Detect which cell encompasses the target text, then output its [x, y] center coordinate. 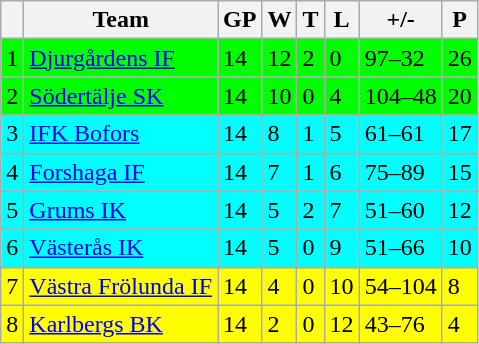
Forshaga IF [121, 172]
IFK Bofors [121, 134]
51–60 [400, 210]
3 [12, 134]
26 [460, 58]
Västerås IK [121, 248]
W [280, 20]
15 [460, 172]
75–89 [400, 172]
L [342, 20]
54–104 [400, 286]
17 [460, 134]
T [310, 20]
9 [342, 248]
Södertälje SK [121, 96]
51–66 [400, 248]
GP [240, 20]
43–76 [400, 324]
20 [460, 96]
Grums IK [121, 210]
Djurgårdens IF [121, 58]
Team [121, 20]
61–61 [400, 134]
Västra Frölunda IF [121, 286]
104–48 [400, 96]
+/- [400, 20]
P [460, 20]
97–32 [400, 58]
Karlbergs BK [121, 324]
